Return [X, Y] of the center of cell containing provided text 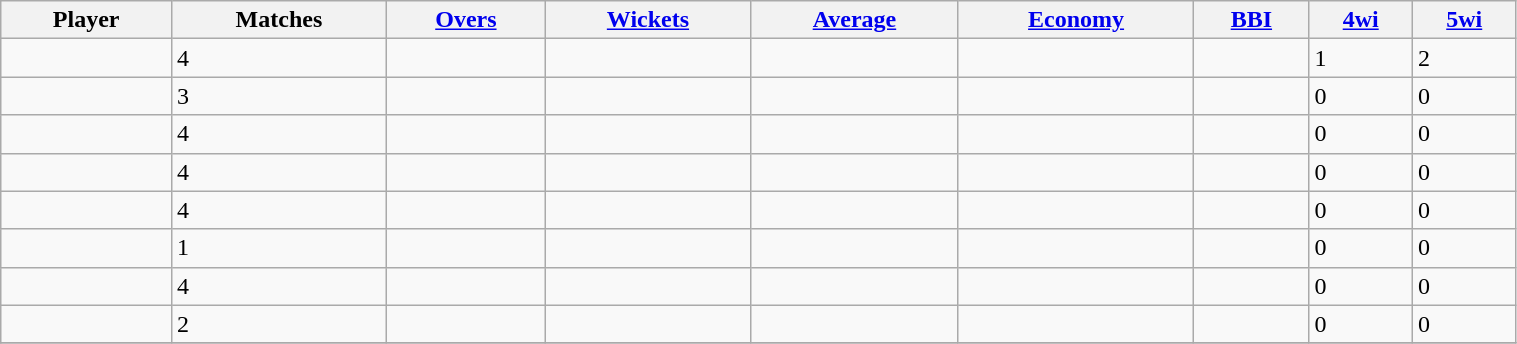
4wi [1360, 20]
Player [86, 20]
BBI [1252, 20]
Overs [466, 20]
3 [280, 96]
Economy [1076, 20]
Matches [280, 20]
5wi [1464, 20]
Wickets [648, 20]
Average [854, 20]
